Detect which cell encompasses the target text, then output its [X, Y] center coordinate. 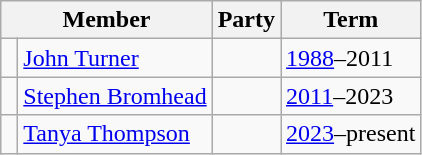
Member [106, 20]
Tanya Thompson [115, 134]
Stephen Bromhead [115, 96]
1988–2011 [351, 58]
2023–present [351, 134]
Term [351, 20]
John Turner [115, 58]
Party [246, 20]
2011–2023 [351, 96]
